Capture the cell that displays the provided text and extract its [X, Y] central coordinate. 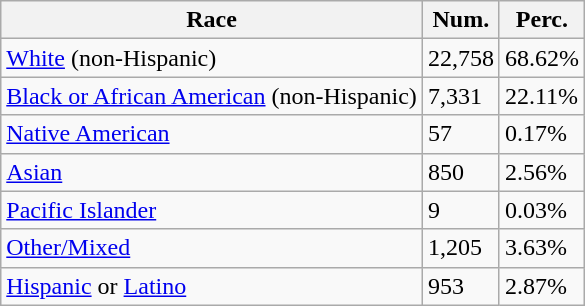
22.11% [542, 96]
Pacific Islander [212, 210]
0.17% [542, 134]
1,205 [460, 248]
Hispanic or Latino [212, 286]
Race [212, 20]
0.03% [542, 210]
9 [460, 210]
Other/Mixed [212, 248]
Native American [212, 134]
2.56% [542, 172]
Num. [460, 20]
7,331 [460, 96]
Asian [212, 172]
3.63% [542, 248]
850 [460, 172]
Perc. [542, 20]
68.62% [542, 58]
White (non-Hispanic) [212, 58]
57 [460, 134]
953 [460, 286]
22,758 [460, 58]
Black or African American (non-Hispanic) [212, 96]
2.87% [542, 286]
